Find where the given text appears and provide that cell's center as (x, y) coordinate. 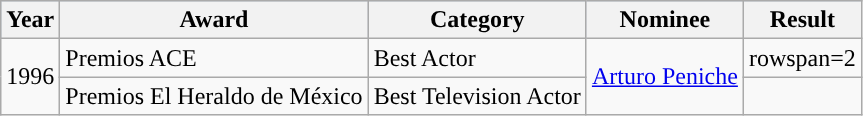
Year (30, 20)
Category (477, 20)
Best Television Actor (477, 96)
Result (802, 20)
Award (214, 20)
Premios El Heraldo de México (214, 96)
1996 (30, 77)
Premios ACE (214, 58)
rowspan=2 (802, 58)
Arturo Peniche (664, 77)
Nominee (664, 20)
Best Actor (477, 58)
